Extract the [x, y] coordinate from the center of the cell holding the provided text.  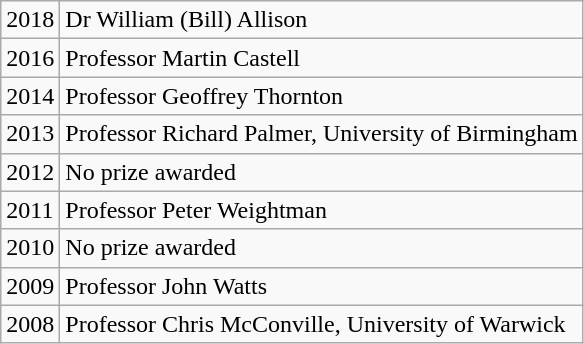
2013 [30, 134]
Professor John Watts [322, 286]
Professor Martin Castell [322, 58]
2009 [30, 286]
2014 [30, 96]
2012 [30, 172]
2010 [30, 248]
2008 [30, 324]
Professor Chris McConville, University of Warwick [322, 324]
Professor Richard Palmer, University of Birmingham [322, 134]
Dr William (Bill) Allison [322, 20]
Professor Peter Weightman [322, 210]
2016 [30, 58]
2011 [30, 210]
2018 [30, 20]
Professor Geoffrey Thornton [322, 96]
